Return (X, Y) of the center of cell containing provided text 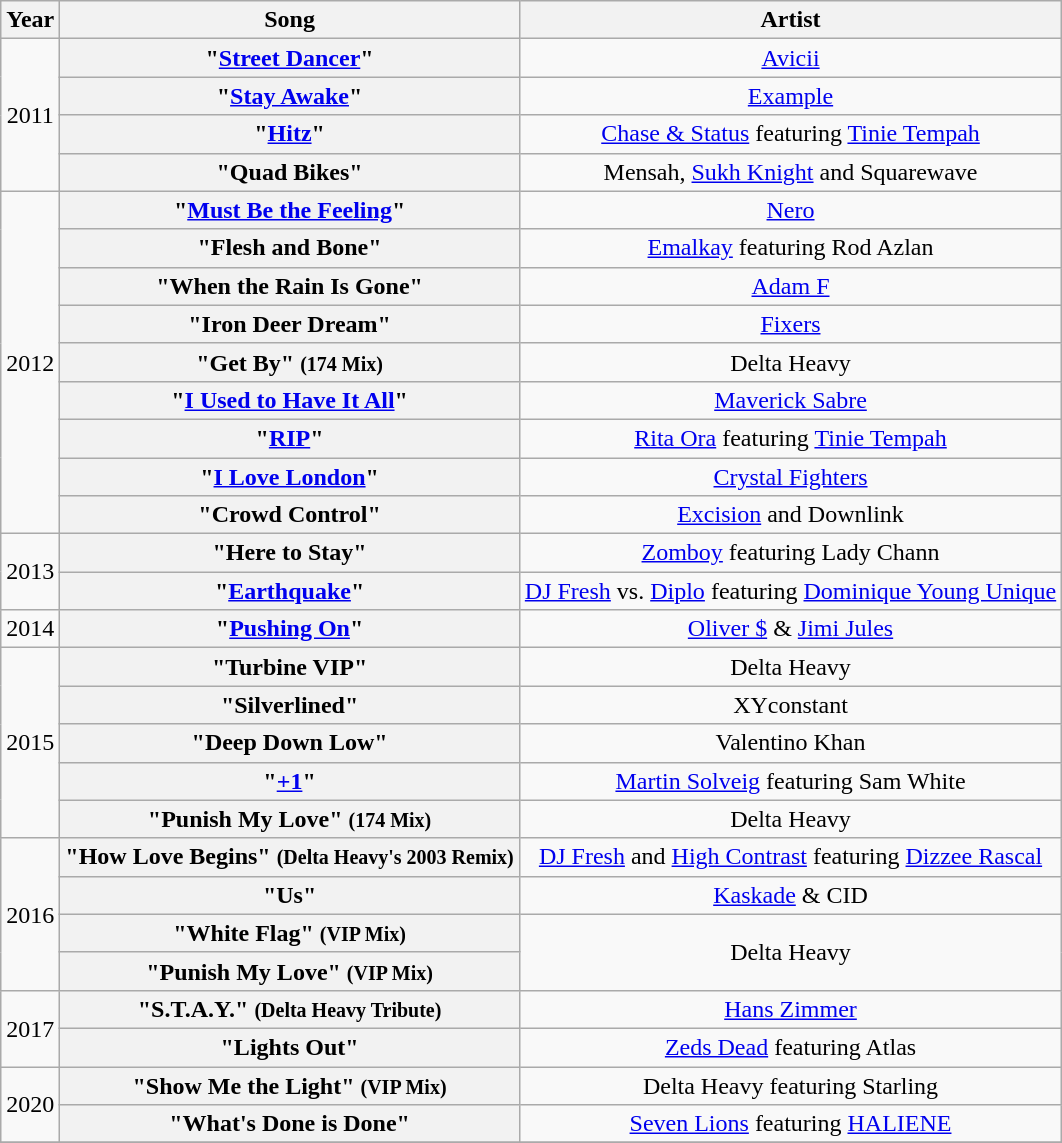
Nero (790, 210)
Hans Zimmer (790, 1009)
"Stay Awake" (290, 96)
Chase & Status featuring Tinie Tempah (790, 134)
Fixers (790, 324)
"Earthquake" (290, 591)
Example (790, 96)
"Flesh and Bone" (290, 248)
Kaskade & CID (790, 895)
"When the Rain Is Gone" (290, 286)
Crystal Fighters (790, 477)
2017 (30, 1028)
"Punish My Love" (VIP Mix) (290, 971)
"RIP" (290, 438)
Zeds Dead featuring Atlas (790, 1047)
Excision and Downlink (790, 515)
"+1" (290, 781)
Oliver $ & Jimi Jules (790, 629)
"Punish My Love" (174 Mix) (290, 819)
Avicii (790, 58)
"What's Done is Done" (290, 1124)
DJ Fresh vs. Diplo featuring Dominique Young Unique (790, 591)
"Show Me the Light" (VIP Mix) (290, 1085)
2016 (30, 914)
"S.T.A.Y." (Delta Heavy Tribute) (290, 1009)
"Turbine VIP" (290, 667)
Seven Lions featuring HALIENE (790, 1124)
Martin Solveig featuring Sam White (790, 781)
"Must Be the Feeling" (290, 210)
Artist (790, 20)
Rita Ora featuring Tinie Tempah (790, 438)
2012 (30, 362)
Zomboy featuring Lady Chann (790, 553)
"Get By" (174 Mix) (290, 362)
Adam F (790, 286)
"Lights Out" (290, 1047)
"Pushing On" (290, 629)
"Silverlined" (290, 705)
"White Flag" (VIP Mix) (290, 933)
"Here to Stay" (290, 553)
"Iron Deer Dream" (290, 324)
Mensah, Sukh Knight and Squarewave (790, 172)
"Deep Down Low" (290, 743)
"Us" (290, 895)
Valentino Khan (790, 743)
2015 (30, 743)
2020 (30, 1104)
2013 (30, 572)
Delta Heavy featuring Starling (790, 1085)
"Crowd Control" (290, 515)
"Street Dancer" (290, 58)
Maverick Sabre (790, 400)
DJ Fresh and High Contrast featuring Dizzee Rascal (790, 857)
2014 (30, 629)
2011 (30, 115)
Song (290, 20)
Emalkay featuring Rod Azlan (790, 248)
"I Used to Have It All" (290, 400)
Year (30, 20)
"Hitz" (290, 134)
XYconstant (790, 705)
"Quad Bikes" (290, 172)
"I Love London" (290, 477)
"How Love Begins" (Delta Heavy's 2003 Remix) (290, 857)
